From the cell containing the given text, extract its center point as (x, y) coordinate. 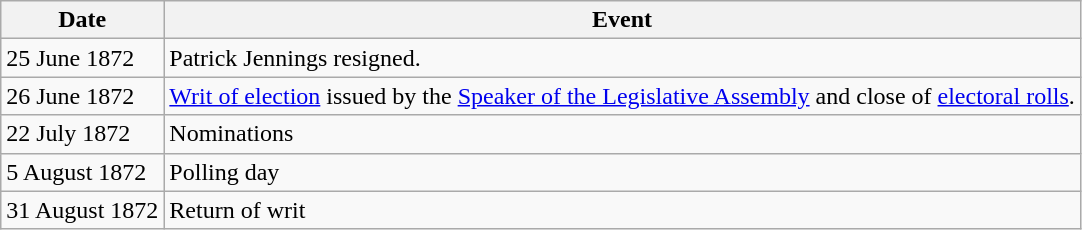
Event (622, 20)
Date (82, 20)
Polling day (622, 172)
5 August 1872 (82, 172)
22 July 1872 (82, 134)
Return of writ (622, 210)
Nominations (622, 134)
Writ of election issued by the Speaker of the Legislative Assembly and close of electoral rolls. (622, 96)
25 June 1872 (82, 58)
26 June 1872 (82, 96)
31 August 1872 (82, 210)
Patrick Jennings resigned. (622, 58)
